Identify which cell holds the provided text, then report its (X, Y) central coordinate. 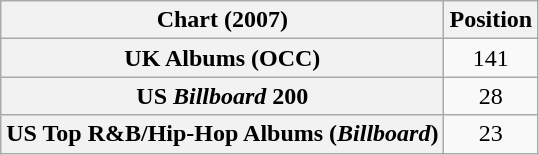
UK Albums (OCC) (222, 58)
Chart (2007) (222, 20)
US Billboard 200 (222, 96)
141 (491, 58)
28 (491, 96)
Position (491, 20)
US Top R&B/Hip-Hop Albums (Billboard) (222, 134)
23 (491, 134)
